Return the [X, Y] coordinate for the center point of the cell that contains the specified text.  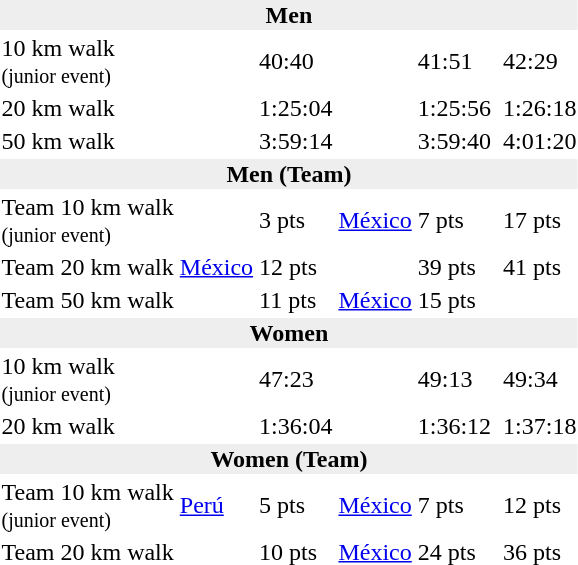
Team 50 km walk [88, 300]
17 pts [540, 220]
15 pts [454, 300]
5 pts [296, 506]
42:29 [540, 62]
39 pts [454, 267]
3:59:40 [454, 141]
Men [289, 15]
Team 20 km walk [88, 267]
41 pts [540, 267]
1:36:12 [454, 426]
49:13 [454, 380]
40:40 [296, 62]
11 pts [296, 300]
1:36:04 [296, 426]
41:51 [454, 62]
1:26:18 [540, 108]
1:25:56 [454, 108]
3:59:14 [296, 141]
1:37:18 [540, 426]
4:01:20 [540, 141]
3 pts [296, 220]
Women [289, 333]
Women (Team) [289, 459]
1:25:04 [296, 108]
47:23 [296, 380]
50 km walk [88, 141]
Men (Team) [289, 174]
Perú [216, 506]
49:34 [540, 380]
